Identify which cell holds the provided text, then report its [x, y] central coordinate. 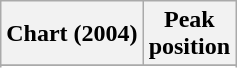
Chart (2004) [72, 34]
Peakposition [189, 34]
